Pinpoint the cell where the given text exists, returning its (X, Y) midpoint coordinate. 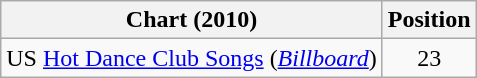
US Hot Dance Club Songs (Billboard) (192, 58)
Position (429, 20)
23 (429, 58)
Chart (2010) (192, 20)
